Provide the (x, y) coordinate of the cell's center where the given text is located.  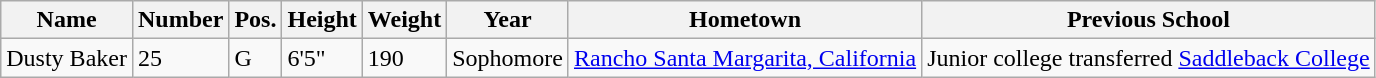
Dusty Baker (67, 58)
Pos. (256, 20)
Name (67, 20)
Sophomore (508, 58)
Number (180, 20)
190 (404, 58)
25 (180, 58)
Hometown (744, 20)
G (256, 58)
Junior college transferred Saddleback College (1149, 58)
Year (508, 20)
Previous School (1149, 20)
6'5" (322, 58)
Weight (404, 20)
Height (322, 20)
Rancho Santa Margarita, California (744, 58)
